Identify which cell holds the provided text, then report its [X, Y] central coordinate. 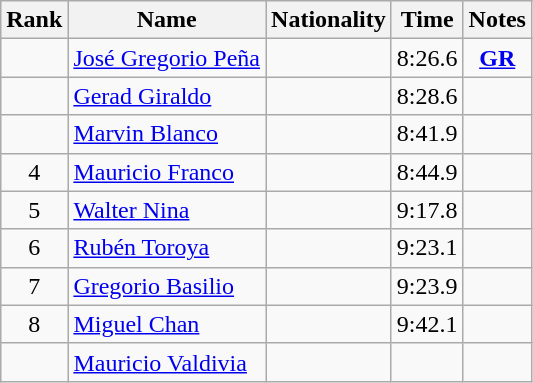
9:23.1 [427, 248]
Gerad Giraldo [167, 96]
Time [427, 20]
8:28.6 [427, 96]
Mauricio Valdivia [167, 362]
Rubén Toroya [167, 248]
Gregorio Basilio [167, 286]
Mauricio Franco [167, 172]
Miguel Chan [167, 324]
Walter Nina [167, 210]
Rank [34, 20]
8:44.9 [427, 172]
4 [34, 172]
9:42.1 [427, 324]
8:41.9 [427, 134]
José Gregorio Peña [167, 58]
7 [34, 286]
6 [34, 248]
8 [34, 324]
9:23.9 [427, 286]
8:26.6 [427, 58]
GR [497, 58]
9:17.8 [427, 210]
Notes [497, 20]
5 [34, 210]
Marvin Blanco [167, 134]
Name [167, 20]
Nationality [329, 20]
